Capture the cell that displays the provided text and extract its [X, Y] central coordinate. 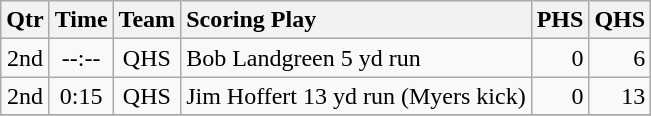
13 [620, 96]
Scoring Play [356, 20]
Jim Hoffert 13 yd run (Myers kick) [356, 96]
PHS [560, 20]
--:-- [81, 58]
0:15 [81, 96]
Bob Landgreen 5 yd run [356, 58]
Time [81, 20]
Qtr [25, 20]
Team [147, 20]
6 [620, 58]
